Search for the cell housing the specified text and yield its [x, y] center coordinate. 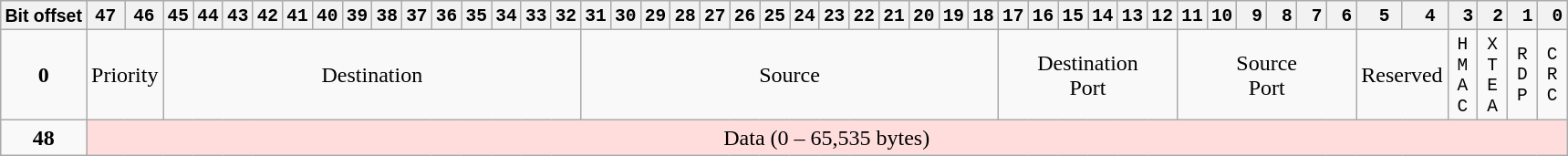
12 [1162, 16]
29 [655, 16]
37 [418, 16]
23 [834, 16]
25 [775, 16]
22 [865, 16]
SourcePort [1267, 75]
35 [476, 16]
XTEA [1492, 75]
32 [566, 16]
48 [44, 138]
19 [954, 16]
46 [144, 16]
11 [1193, 16]
47 [106, 16]
42 [268, 16]
13 [1133, 16]
17 [1012, 16]
24 [805, 16]
Priority [125, 75]
44 [208, 16]
4 [1425, 16]
39 [358, 16]
45 [179, 16]
Source [790, 75]
10 [1222, 16]
3 [1463, 16]
31 [597, 16]
8 [1282, 16]
36 [447, 16]
HMAC [1463, 75]
14 [1102, 16]
40 [327, 16]
26 [744, 16]
43 [237, 16]
21 [894, 16]
38 [387, 16]
Destination [372, 75]
2 [1492, 16]
RDP [1523, 75]
15 [1073, 16]
18 [983, 16]
1 [1523, 16]
41 [297, 16]
DestinationPort [1087, 75]
9 [1251, 16]
16 [1044, 16]
Bit offset [44, 16]
6 [1341, 16]
33 [536, 16]
Reserved [1402, 75]
7 [1312, 16]
34 [507, 16]
30 [626, 16]
5 [1379, 16]
Data (0 – 65,535 bytes) [826, 138]
28 [686, 16]
CRC [1552, 75]
20 [923, 16]
27 [715, 16]
